Capture the cell that displays the provided text and extract its (x, y) central coordinate. 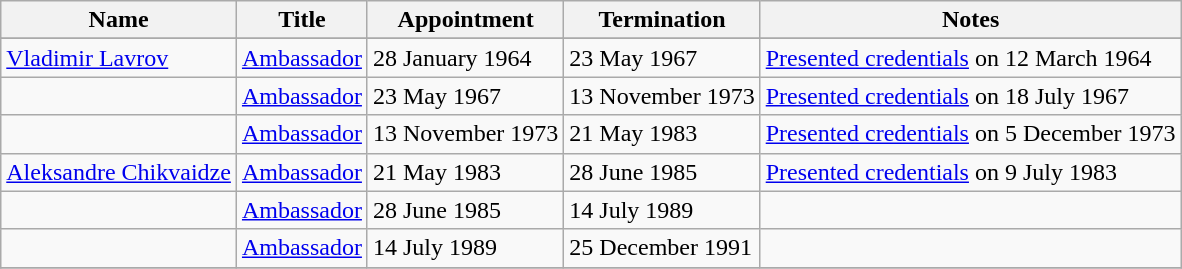
Termination (662, 20)
Name (119, 20)
Presented credentials on 9 July 1983 (970, 172)
Aleksandre Chikvaidze (119, 172)
25 December 1991 (662, 248)
Vladimir Lavrov (119, 58)
Notes (970, 20)
Presented credentials on 18 July 1967 (970, 96)
28 January 1964 (465, 58)
Title (302, 20)
Presented credentials on 5 December 1973 (970, 134)
Presented credentials on 12 March 1964 (970, 58)
Appointment (465, 20)
